Return (x, y) of the center of cell containing provided text 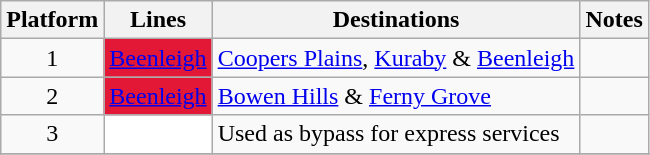
1 (52, 58)
Bowen Hills & Ferny Grove (396, 96)
2 (52, 96)
Platform (52, 20)
Coopers Plains, Kuraby & Beenleigh (396, 58)
Lines (158, 20)
3 (52, 134)
Notes (614, 20)
Destinations (396, 20)
Used as bypass for express services (396, 134)
